For the text-containing cell, return its midpoint in (x, y) coordinate format. 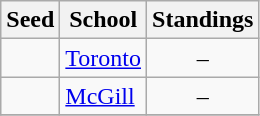
Standings (203, 20)
School (104, 20)
Toronto (104, 58)
Seed (30, 20)
McGill (104, 96)
